Identify which cell holds the provided text, then report its [X, Y] central coordinate. 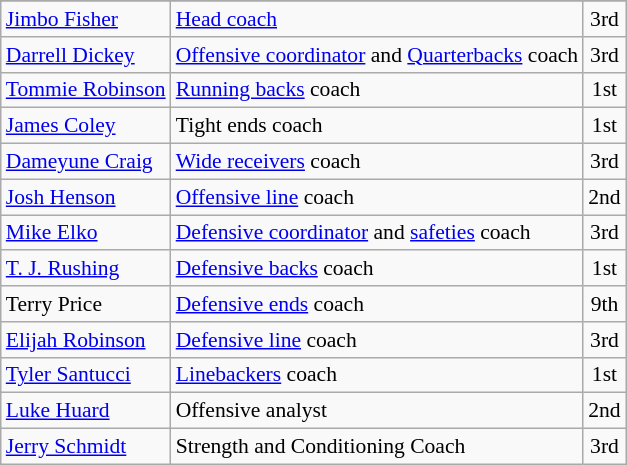
Running backs coach [378, 90]
9th [604, 304]
Linebackers coach [378, 375]
Tyler Santucci [86, 375]
James Coley [86, 126]
Darrell Dickey [86, 55]
Mike Elko [86, 233]
Elijah Robinson [86, 340]
Strength and Conditioning Coach [378, 447]
Tight ends coach [378, 126]
T. J. Rushing [86, 269]
Head coach [378, 19]
Dameyune Craig [86, 162]
Wide receivers coach [378, 162]
Defensive backs coach [378, 269]
Tommie Robinson [86, 90]
Terry Price [86, 304]
Defensive coordinator and safeties coach [378, 233]
Jerry Schmidt [86, 447]
Offensive analyst [378, 411]
Jimbo Fisher [86, 19]
Offensive coordinator and Quarterbacks coach [378, 55]
Defensive ends coach [378, 304]
Defensive line coach [378, 340]
Offensive line coach [378, 197]
Josh Henson [86, 197]
Luke Huard [86, 411]
